Determine the [x, y] coordinate at the center of the cell enclosing the given text.  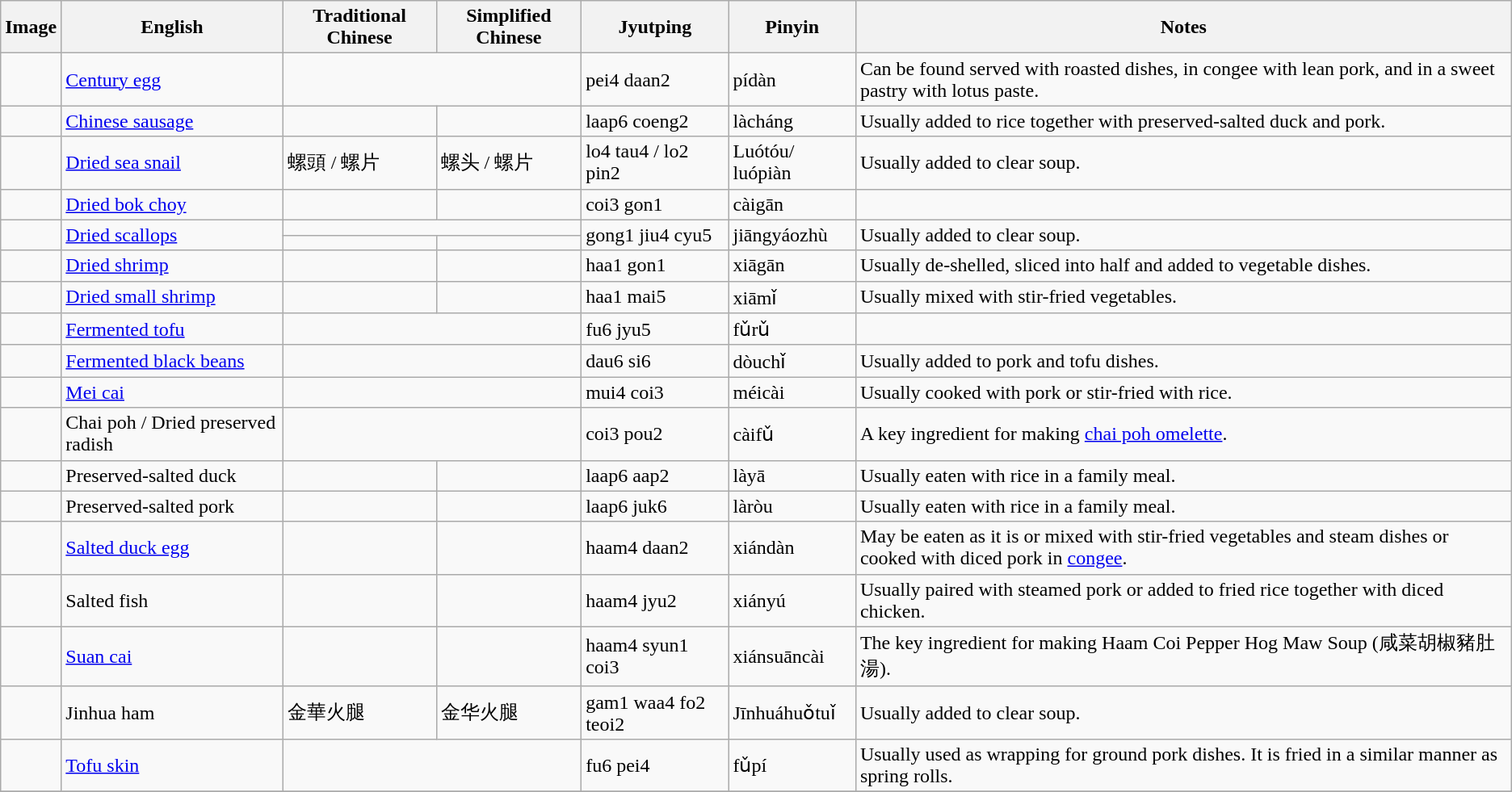
Preserved-salted duck [172, 476]
Chinese sausage [172, 121]
jiāngyáozhù [792, 235]
haam4 jyu2 [655, 601]
xiāgān [792, 266]
fu6 pei4 [655, 765]
Luótóu/ luópiàn [792, 163]
càigān [792, 204]
fǔpí [792, 765]
English [172, 27]
laap6 juk6 [655, 506]
Dried small shrimp [172, 297]
Usually used as wrapping for ground pork dishes. It is fried in a similar manner as spring rolls. [1183, 765]
Dried scallops [172, 235]
dau6 si6 [655, 361]
laap6 aap2 [655, 476]
Salted duck egg [172, 547]
laap6 coeng2 [655, 121]
Usually cooked with pork or stir-fried with rice. [1183, 392]
Preserved-salted pork [172, 506]
金華火腿 [359, 712]
Can be found served with roasted dishes, in congee with lean pork, and in a sweet pastry with lotus paste. [1183, 79]
gong1 jiu4 cyu5 [655, 235]
Chai poh / Dried preserved radish [172, 434]
haa1 mai5 [655, 297]
lo4 tau4 / lo2 pin2 [655, 163]
Usually paired with steamed pork or added to fried rice together with diced chicken. [1183, 601]
làcháng [792, 121]
Fermented black beans [172, 361]
méicài [792, 392]
xiányú [792, 601]
Traditional Chinese [359, 27]
xiánsuāncài [792, 656]
Image [31, 27]
làròu [792, 506]
Century egg [172, 79]
haam4 syun1 coi3 [655, 656]
pídàn [792, 79]
Simplified Chinese [509, 27]
Usually added to pork and tofu dishes. [1183, 361]
Suan cai [172, 656]
haa1 gon1 [655, 266]
螺頭 / 螺片 [359, 163]
Usually de-shelled, sliced into half and added to vegetable dishes. [1183, 266]
pei4 daan2 [655, 79]
Jinhua ham [172, 712]
làyā [792, 476]
coi3 gon1 [655, 204]
mui4 coi3 [655, 392]
Salted fish [172, 601]
Dried bok choy [172, 204]
螺头 / 螺片 [509, 163]
fu6 jyu5 [655, 329]
金华火腿 [509, 712]
càifǔ [792, 434]
haam4 daan2 [655, 547]
May be eaten as it is or mixed with stir-fried vegetables and steam dishes or cooked with diced pork in congee. [1183, 547]
Tofu skin [172, 765]
Usually added to rice together with preserved-salted duck and pork. [1183, 121]
gam1 waa4 fo2 teoi2 [655, 712]
Dried sea snail [172, 163]
The key ingredient for making Haam Coi Pepper Hog Maw Soup (咸菜胡椒豬肚湯). [1183, 656]
fǔrǔ [792, 329]
xiándàn [792, 547]
Jīnhuáhuǒtuǐ [792, 712]
Dried shrimp [172, 266]
xiāmǐ [792, 297]
Notes [1183, 27]
coi3 pou2 [655, 434]
Pinyin [792, 27]
Mei cai [172, 392]
Jyutping [655, 27]
A key ingredient for making chai poh omelette. [1183, 434]
dòuchǐ [792, 361]
Fermented tofu [172, 329]
Usually mixed with stir-fried vegetables. [1183, 297]
